Pinpoint the cell where the given text exists, returning its (x, y) midpoint coordinate. 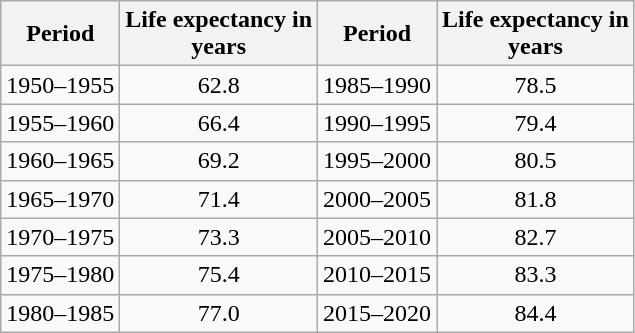
78.5 (536, 85)
1985–1990 (378, 85)
1970–1975 (60, 237)
81.8 (536, 199)
1965–1970 (60, 199)
2005–2010 (378, 237)
1955–1960 (60, 123)
1975–1980 (60, 275)
84.4 (536, 313)
1980–1985 (60, 313)
83.3 (536, 275)
66.4 (219, 123)
77.0 (219, 313)
71.4 (219, 199)
79.4 (536, 123)
1990–1995 (378, 123)
1950–1955 (60, 85)
2015–2020 (378, 313)
82.7 (536, 237)
75.4 (219, 275)
2010–2015 (378, 275)
1995–2000 (378, 161)
62.8 (219, 85)
80.5 (536, 161)
73.3 (219, 237)
69.2 (219, 161)
1960–1965 (60, 161)
2000–2005 (378, 199)
